Extract the [x, y] coordinate from the center of the cell holding the provided text.  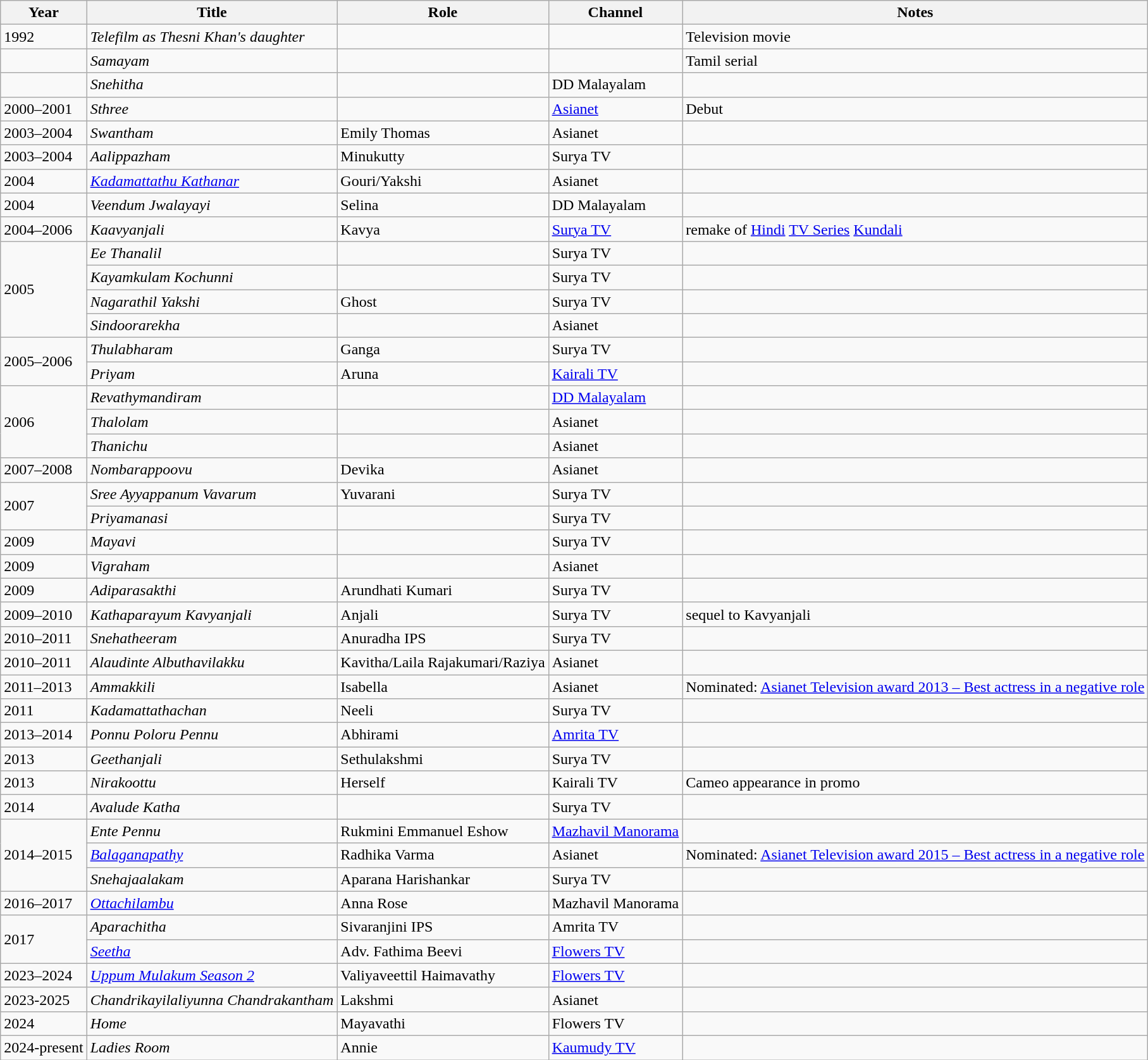
Adv. Fathima Beevi [443, 951]
Thanichu [212, 446]
Priyamanasi [212, 518]
Aparachitha [212, 927]
Mayavathi [443, 1023]
Selina [443, 205]
Isabella [443, 686]
Kadamattathachan [212, 711]
Gouri/Yakshi [443, 181]
Title [212, 13]
Aalippazham [212, 157]
Nombarappoovu [212, 470]
Geethanjali [212, 759]
Anjali [443, 614]
Role [443, 13]
2017 [44, 939]
2004–2006 [44, 229]
Kathaparayum Kavyanjali [212, 614]
Emily Thomas [443, 133]
2024 [44, 1023]
Mayavi [212, 542]
Thalolam [212, 422]
2023–2024 [44, 975]
Herself [443, 783]
2013–2014 [44, 735]
Avalude Katha [212, 807]
Cameo appearance in promo [915, 783]
Ghost [443, 302]
Kayamkulam Kochunni [212, 277]
Valiyaveettil Haimavathy [443, 975]
2011–2013 [44, 686]
Devika [443, 470]
Neeli [443, 711]
sequel to Kavyanjali [915, 614]
1992 [44, 37]
2007–2008 [44, 470]
Balaganapathy [212, 855]
Minukutty [443, 157]
Telefilm as Thesni Khan's daughter [212, 37]
Vigraham [212, 566]
Ladies Room [212, 1047]
remake of Hindi TV Series Kundali [915, 229]
Ente Pennu [212, 831]
Sindoorarekha [212, 326]
Rukmini Emmanuel Eshow [443, 831]
2024-present [44, 1047]
Nominated: Asianet Television award 2015 – Best actress in a negative role [915, 855]
Samayam [212, 61]
Anuradha IPS [443, 638]
Sree Ayyappanum Vavarum [212, 494]
2014–2015 [44, 855]
Sthree [212, 109]
Aruna [443, 374]
Ammakkili [212, 686]
Kavitha/Laila Rajakumari/Raziya [443, 662]
Channel [615, 13]
Sivaranjini IPS [443, 927]
Revathymandiram [212, 398]
Aparana Harishankar [443, 879]
Swantham [212, 133]
2023-2025 [44, 999]
2005 [44, 289]
Snehajaalakam [212, 879]
Veendum Jwalayayi [212, 205]
Debut [915, 109]
Snehatheeram [212, 638]
Priyam [212, 374]
Nominated: Asianet Television award 2013 – Best actress in a negative role [915, 686]
Television movie [915, 37]
2000–2001 [44, 109]
Snehitha [212, 85]
2005–2006 [44, 362]
Alaudinte Albuthavilakku [212, 662]
Kavya [443, 229]
Home [212, 1023]
Kadamattathu Kathanar [212, 181]
Chandrikayilaliyunna Chandrakantham [212, 999]
2011 [44, 711]
Kaumudy TV [615, 1047]
Notes [915, 13]
Sethulakshmi [443, 759]
2016–2017 [44, 903]
2006 [44, 422]
2014 [44, 807]
Ottachilambu [212, 903]
Radhika Varma [443, 855]
Seetha [212, 951]
Yuvarani [443, 494]
Year [44, 13]
Ganga [443, 350]
Anna Rose [443, 903]
Thulabharam [212, 350]
Ponnu Poloru Pennu [212, 735]
Abhirami [443, 735]
Arundhati Kumari [443, 590]
Nirakoottu [212, 783]
Uppum Mulakum Season 2 [212, 975]
Kaavyanjali [212, 229]
Adiparasakthi [212, 590]
Annie [443, 1047]
Lakshmi [443, 999]
Tamil serial [915, 61]
Ee Thanalil [212, 253]
Nagarathil Yakshi [212, 302]
2009–2010 [44, 614]
2007 [44, 506]
